Capture the cell that displays the provided text and extract its (X, Y) central coordinate. 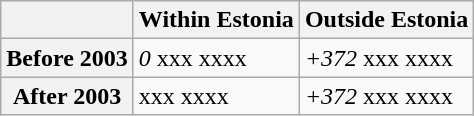
Before 2003 (68, 58)
0 xxx xxxx (216, 58)
Outside Estonia (386, 20)
Within Estonia (216, 20)
xxx xxxx (216, 96)
After 2003 (68, 96)
